Determine the [X, Y] coordinate at the center of the cell enclosing the given text.  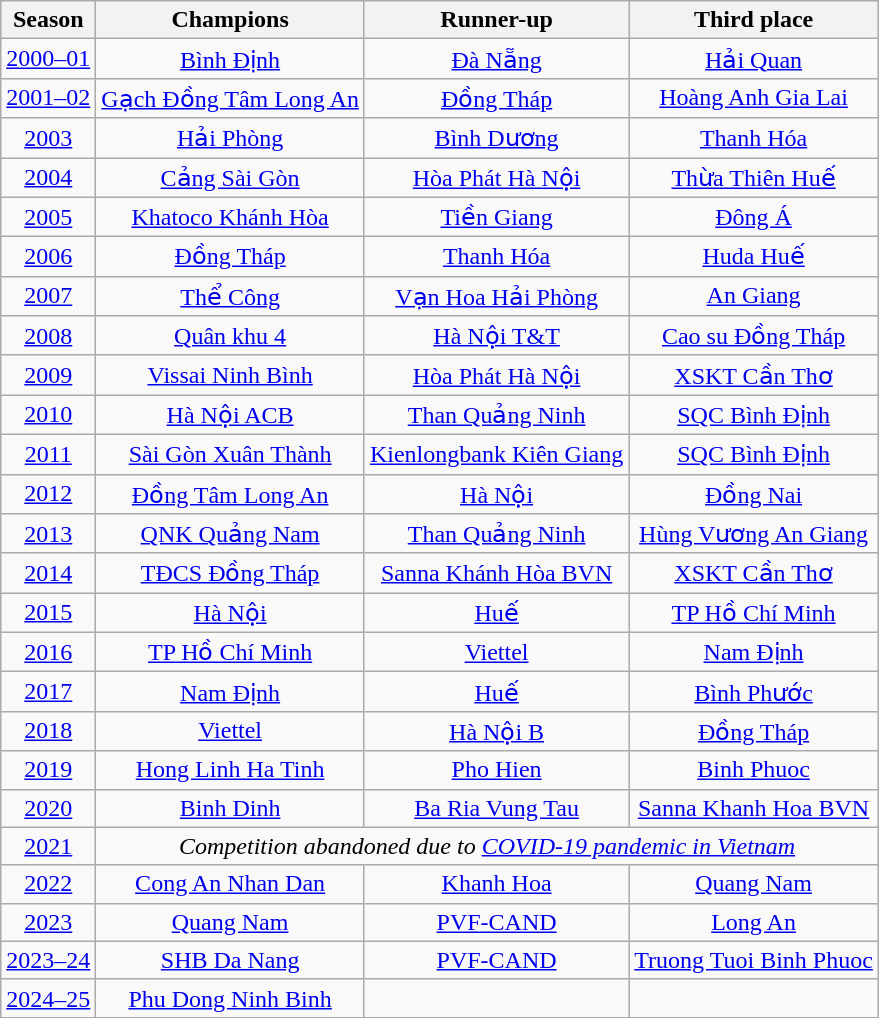
2010 [48, 415]
Season [48, 20]
2023 [48, 922]
Cao su Đồng Tháp [754, 336]
Cảng Sài Gòn [230, 178]
Pho Hien [496, 770]
2000–01 [48, 59]
Runner-up [496, 20]
2022 [48, 884]
2005 [48, 217]
SHB Da Nang [230, 960]
2003 [48, 138]
2015 [48, 613]
Hong Linh Ha Tinh [230, 770]
2013 [48, 534]
Hoàng Anh Gia Lai [754, 98]
2001–02 [48, 98]
2006 [48, 257]
Cong An Nhan Dan [230, 884]
Đồng Tâm Long An [230, 494]
2018 [48, 731]
Khanh Hoa [496, 884]
2021 [48, 846]
2024–25 [48, 998]
Vissai Ninh Bình [230, 375]
Khatoco Khánh Hòa [230, 217]
Hải Phòng [230, 138]
Bình Dương [496, 138]
Hà Nội ACB [230, 415]
2019 [48, 770]
Champions [230, 20]
Tiền Giang [496, 217]
2008 [48, 336]
Sanna Khánh Hòa BVN [496, 573]
Third place [754, 20]
Bình Định [230, 59]
TĐCS Đồng Tháp [230, 573]
Hải Quan [754, 59]
Phu Dong Ninh Binh [230, 998]
QNK Quảng Nam [230, 534]
Đông Á [754, 217]
Thể Công [230, 296]
2020 [48, 808]
Competition abandoned due to COVID-19 pandemic in Vietnam [488, 846]
Huda Huế [754, 257]
Hà Nội B [496, 731]
Quân khu 4 [230, 336]
2004 [48, 178]
2017 [48, 692]
Binh Dinh [230, 808]
Sanna Khanh Hoa BVN [754, 808]
Kienlongbank Kiên Giang [496, 454]
Ba Ria Vung Tau [496, 808]
Truong Tuoi Binh Phuoc [754, 960]
2007 [48, 296]
Đồng Nai [754, 494]
Thừa Thiên Huế [754, 178]
2011 [48, 454]
An Giang [754, 296]
2009 [48, 375]
2014 [48, 573]
Hùng Vương An Giang [754, 534]
Gạch Đồng Tâm Long An [230, 98]
2012 [48, 494]
Đà Nẵng [496, 59]
2016 [48, 652]
Binh Phuoc [754, 770]
Bình Phước [754, 692]
2023–24 [48, 960]
Long An [754, 922]
Hà Nội T&T [496, 336]
Vạn Hoa Hải Phòng [496, 296]
Sài Gòn Xuân Thành [230, 454]
